Provide the [x, y] coordinate of the cell's center where the given text is located.  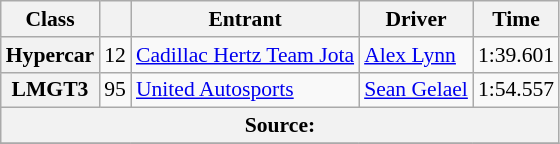
Entrant [245, 19]
Hypercar [50, 55]
1:39.601 [516, 55]
Sean Gelael [416, 90]
Alex Lynn [416, 55]
12 [115, 55]
Class [50, 19]
Cadillac Hertz Team Jota [245, 55]
Time [516, 19]
Source: [280, 126]
1:54.557 [516, 90]
LMGT3 [50, 90]
Driver [416, 19]
95 [115, 90]
United Autosports [245, 90]
